Search for the cell housing the specified text and yield its (x, y) center coordinate. 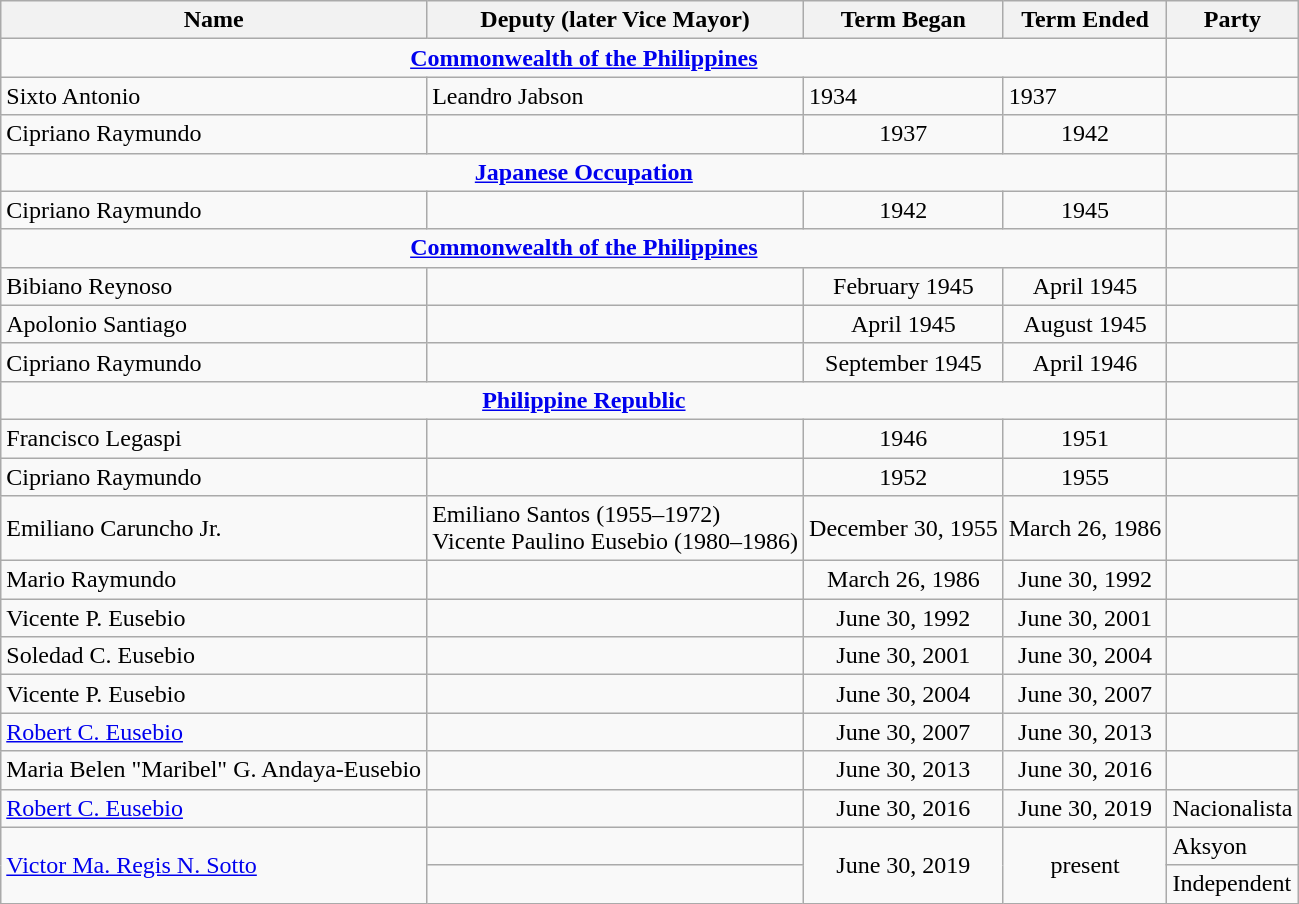
Name (214, 20)
1934 (904, 96)
Deputy (later Vice Mayor) (616, 20)
1946 (904, 438)
Aksyon (1232, 846)
February 1945 (904, 286)
Mario Raymundo (214, 580)
Term Ended (1085, 20)
Party (1232, 20)
Nacionalista (1232, 808)
August 1945 (1085, 324)
Bibiano Reynoso (214, 286)
September 1945 (904, 362)
April 1946 (1085, 362)
1952 (904, 477)
Emiliano Santos (1955–1972)Vicente Paulino Eusebio (1980–1986) (616, 528)
Leandro Jabson (616, 96)
Francisco Legaspi (214, 438)
Maria Belen "Maribel" G. Andaya-Eusebio (214, 770)
present (1085, 865)
Soledad C. Eusebio (214, 656)
Sixto Antonio (214, 96)
December 30, 1955 (904, 528)
Victor Ma. Regis N. Sotto (214, 865)
Philippine Republic (584, 400)
1951 (1085, 438)
1955 (1085, 477)
Term Began (904, 20)
Independent (1232, 884)
Japanese Occupation (584, 172)
1945 (1085, 210)
Apolonio Santiago (214, 324)
Emiliano Caruncho Jr. (214, 528)
